Return (X, Y) of the center of cell containing provided text 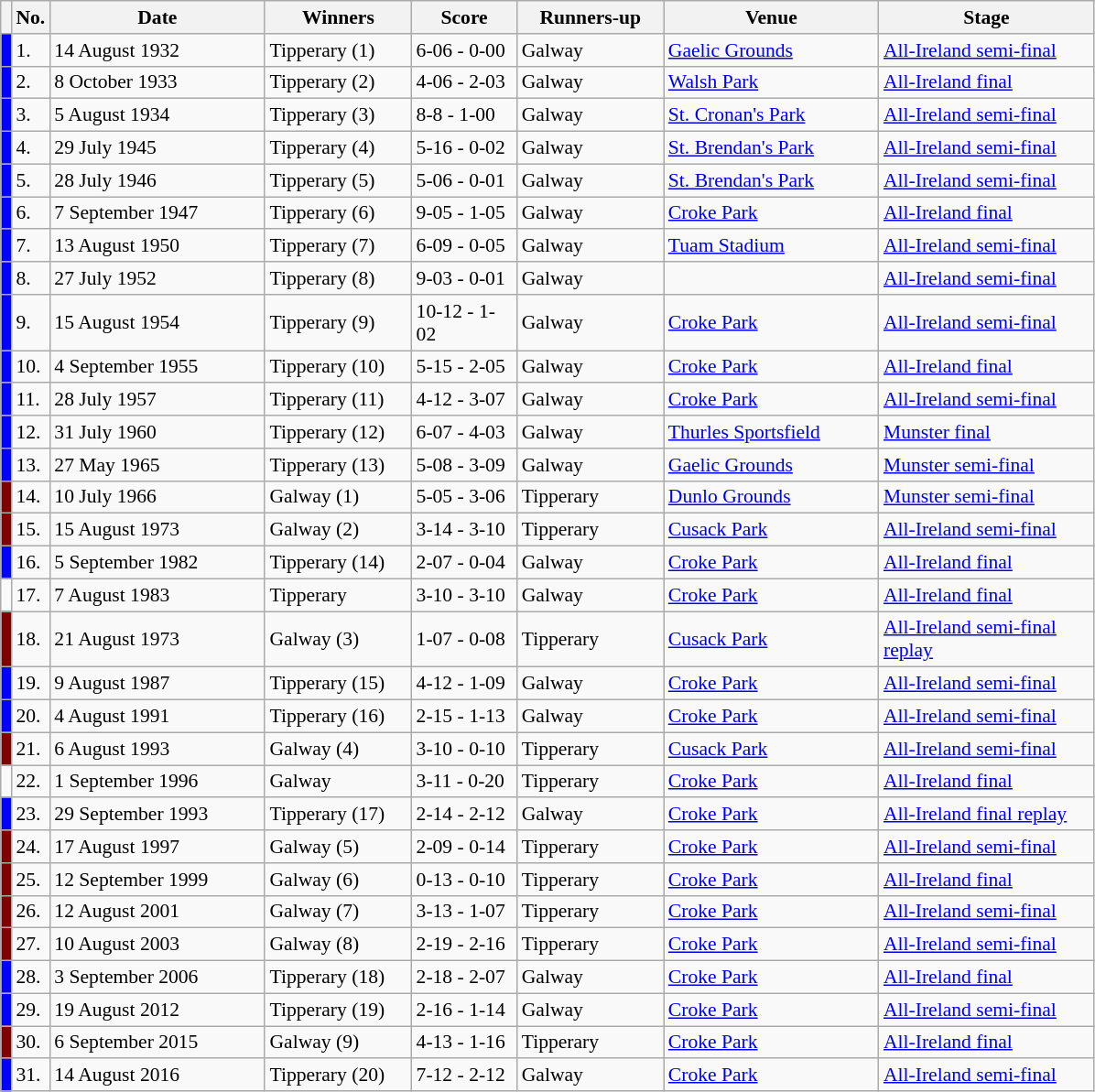
2-14 - 2-12 (465, 815)
3-14 - 3-10 (465, 530)
21 August 1973 (157, 639)
5 August 1934 (157, 115)
8 October 1933 (157, 82)
7. (30, 246)
2-18 - 2-07 (465, 978)
4-12 - 3-07 (465, 400)
9-03 - 0-01 (465, 278)
7 September 1947 (157, 213)
2-15 - 1-13 (465, 717)
All-Ireland final replay (987, 815)
4 September 1955 (157, 367)
6-06 - 0-00 (465, 50)
6-09 - 0-05 (465, 246)
6 August 1993 (157, 749)
Tipperary (11) (338, 400)
Galway (8) (338, 945)
5-06 - 0-01 (465, 180)
No. (30, 17)
Tipperary (6) (338, 213)
Thurles Sportsfield (771, 432)
Galway (9) (338, 1043)
31 July 1960 (157, 432)
19. (30, 684)
Galway (4) (338, 749)
12 September 1999 (157, 880)
17 August 1997 (157, 847)
3-10 - 3-10 (465, 595)
15. (30, 530)
30. (30, 1043)
28. (30, 978)
25. (30, 880)
29. (30, 1010)
1 September 1996 (157, 782)
8. (30, 278)
18. (30, 639)
5-16 - 0-02 (465, 148)
Tipperary (10) (338, 367)
5. (30, 180)
0-13 - 0-10 (465, 880)
Tipperary (3) (338, 115)
Tipperary (1) (338, 50)
2-09 - 0-14 (465, 847)
29 September 1993 (157, 815)
Galway (3) (338, 639)
Stage (987, 17)
9-05 - 1-05 (465, 213)
Tipperary (18) (338, 978)
6. (30, 213)
Tipperary (13) (338, 465)
16. (30, 563)
2-07 - 0-04 (465, 563)
15 August 1954 (157, 322)
3. (30, 115)
8-8 - 1-00 (465, 115)
5-05 - 3-06 (465, 497)
22. (30, 782)
Galway (1) (338, 497)
12. (30, 432)
11. (30, 400)
5 September 1982 (157, 563)
Score (465, 17)
10. (30, 367)
2. (30, 82)
29 July 1945 (157, 148)
14 August 1932 (157, 50)
20. (30, 717)
Date (157, 17)
6 September 2015 (157, 1043)
Munster final (987, 432)
Tipperary (12) (338, 432)
4-13 - 1-16 (465, 1043)
4-12 - 1-09 (465, 684)
3-13 - 1-07 (465, 912)
27. (30, 945)
Tuam Stadium (771, 246)
Venue (771, 17)
31. (30, 1076)
2-19 - 2-16 (465, 945)
9. (30, 322)
10 July 1966 (157, 497)
Galway (5) (338, 847)
Tipperary (20) (338, 1076)
13. (30, 465)
15 August 1973 (157, 530)
10 August 2003 (157, 945)
21. (30, 749)
14. (30, 497)
2-16 - 1-14 (465, 1010)
1. (30, 50)
19 August 2012 (157, 1010)
14 August 2016 (157, 1076)
Tipperary (9) (338, 322)
All-Ireland semi-final replay (987, 639)
7 August 1983 (157, 595)
St. Cronan's Park (771, 115)
Tipperary (14) (338, 563)
23. (30, 815)
Tipperary (19) (338, 1010)
5-08 - 3-09 (465, 465)
27 May 1965 (157, 465)
6-07 - 4-03 (465, 432)
Tipperary (16) (338, 717)
Galway (7) (338, 912)
Dunlo Grounds (771, 497)
5-15 - 2-05 (465, 367)
3 September 2006 (157, 978)
1-07 - 0-08 (465, 639)
26. (30, 912)
7-12 - 2-12 (465, 1076)
Galway (6) (338, 880)
10-12 - 1-02 (465, 322)
Tipperary (7) (338, 246)
9 August 1987 (157, 684)
17. (30, 595)
Tipperary (2) (338, 82)
13 August 1950 (157, 246)
24. (30, 847)
Runners-up (591, 17)
3-10 - 0-10 (465, 749)
Tipperary (17) (338, 815)
27 July 1952 (157, 278)
Tipperary (15) (338, 684)
4-06 - 2-03 (465, 82)
Galway (2) (338, 530)
12 August 2001 (157, 912)
Walsh Park (771, 82)
28 July 1957 (157, 400)
28 July 1946 (157, 180)
4. (30, 148)
4 August 1991 (157, 717)
3-11 - 0-20 (465, 782)
Tipperary (8) (338, 278)
Tipperary (5) (338, 180)
Winners (338, 17)
Tipperary (4) (338, 148)
